Return (x, y) of the center of cell containing provided text 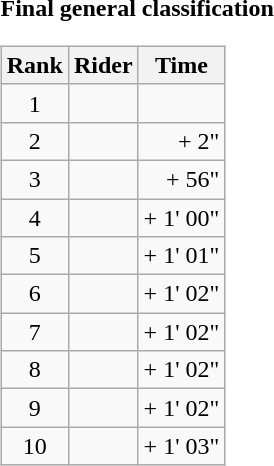
+ 1' 01" (182, 256)
10 (34, 446)
9 (34, 408)
4 (34, 217)
1 (34, 103)
8 (34, 370)
Rider (103, 65)
+ 56" (182, 179)
2 (34, 141)
Time (182, 65)
+ 2" (182, 141)
+ 1' 03" (182, 446)
+ 1' 00" (182, 217)
Rank (34, 65)
3 (34, 179)
5 (34, 256)
7 (34, 332)
6 (34, 294)
